For the text-containing cell, return its midpoint in (X, Y) coordinate format. 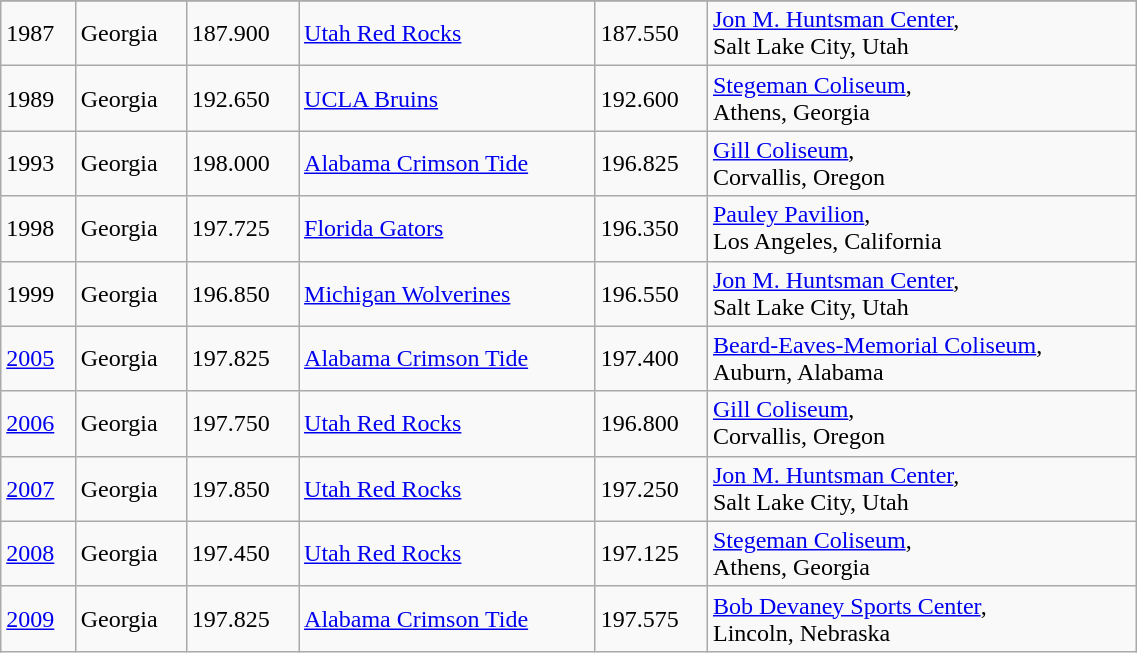
187.550 (651, 34)
1993 (38, 164)
197.250 (651, 488)
1989 (38, 98)
2007 (38, 488)
198.000 (242, 164)
196.825 (651, 164)
Beard-Eaves-Memorial Coliseum, Auburn, Alabama (922, 358)
187.900 (242, 34)
197.750 (242, 424)
197.125 (651, 554)
197.725 (242, 228)
2009 (38, 618)
2008 (38, 554)
2006 (38, 424)
Michigan Wolverines (448, 294)
196.800 (651, 424)
1987 (38, 34)
197.400 (651, 358)
196.850 (242, 294)
197.850 (242, 488)
2005 (38, 358)
192.650 (242, 98)
Bob Devaney Sports Center, Lincoln, Nebraska (922, 618)
Pauley Pavilion, Los Angeles, California (922, 228)
196.550 (651, 294)
Florida Gators (448, 228)
1999 (38, 294)
197.575 (651, 618)
196.350 (651, 228)
UCLA Bruins (448, 98)
192.600 (651, 98)
1998 (38, 228)
197.450 (242, 554)
